Pinpoint the cell where the given text exists, returning its (X, Y) midpoint coordinate. 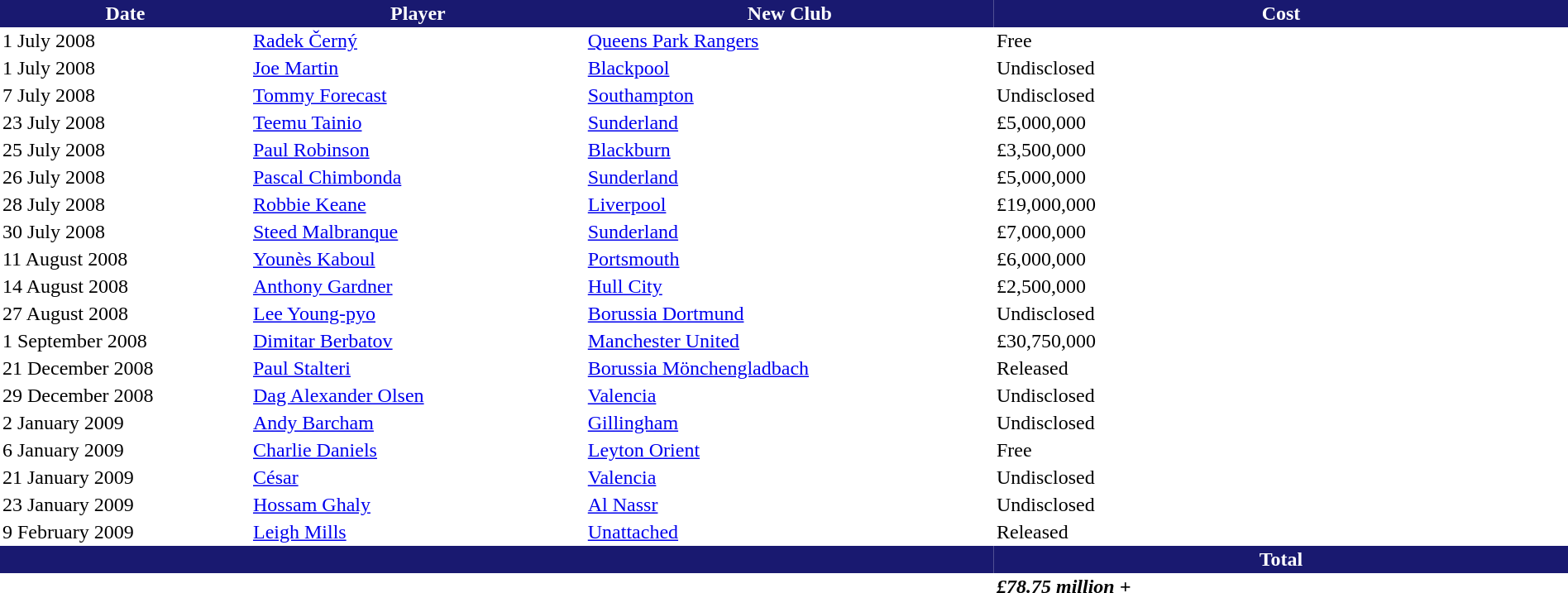
23 July 2008 (126, 122)
£30,750,000 (1281, 341)
26 July 2008 (126, 177)
25 July 2008 (126, 151)
Younès Kaboul (418, 260)
Lee Young-pyo (418, 314)
Blackpool (790, 68)
£3,500,000 (1281, 151)
Dag Alexander Olsen (418, 395)
6 January 2009 (126, 450)
£2,500,000 (1281, 286)
Teemu Tainio (418, 122)
Unattached (790, 533)
Blackburn (790, 151)
Andy Barcham (418, 423)
28 July 2008 (126, 205)
Hull City (790, 286)
Cost (1281, 13)
9 February 2009 (126, 533)
Borussia Mönchengladbach (790, 369)
Total (1281, 559)
Date (126, 13)
Dimitar Berbatov (418, 341)
Hossam Ghaly (418, 505)
Al Nassr (790, 505)
£6,000,000 (1281, 260)
Manchester United (790, 341)
Borussia Dortmund (790, 314)
Queens Park Rangers (790, 41)
21 January 2009 (126, 478)
Tommy Forecast (418, 96)
César (418, 478)
21 December 2008 (126, 369)
27 August 2008 (126, 314)
11 August 2008 (126, 260)
Pascal Chimbonda (418, 177)
2 January 2009 (126, 423)
Robbie Keane (418, 205)
Anthony Gardner (418, 286)
29 December 2008 (126, 395)
£7,000,000 (1281, 232)
Gillingham (790, 423)
Joe Martin (418, 68)
14 August 2008 (126, 286)
Liverpool (790, 205)
7 July 2008 (126, 96)
Radek Černý (418, 41)
Southampton (790, 96)
Steed Malbranque (418, 232)
1 September 2008 (126, 341)
Paul Robinson (418, 151)
Paul Stalteri (418, 369)
Portsmouth (790, 260)
£19,000,000 (1281, 205)
30 July 2008 (126, 232)
New Club (790, 13)
Leyton Orient (790, 450)
23 January 2009 (126, 505)
Charlie Daniels (418, 450)
Player (418, 13)
Leigh Mills (418, 533)
